Pinpoint the cell where the given text exists, returning its (x, y) midpoint coordinate. 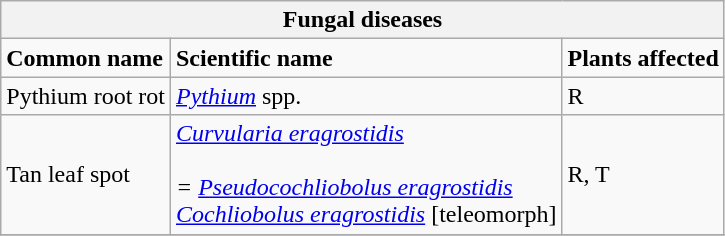
Fungal diseases (363, 20)
Pythium root rot (86, 96)
R (643, 96)
Plants affected (643, 58)
Pythium spp. (366, 96)
Common name (86, 58)
Scientific name (366, 58)
Curvularia eragrostidis = Pseudocochliobolus eragrostidis Cochliobolus eragrostidis [teleomorph] (366, 174)
R, T (643, 174)
Tan leaf spot (86, 174)
